For the text-containing cell, return its midpoint in (x, y) coordinate format. 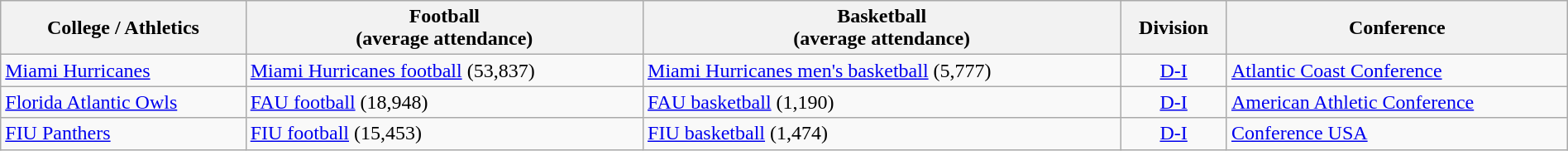
Atlantic Coast Conference (1397, 71)
Conference (1397, 28)
College / Athletics (123, 28)
FAU basketball (1,190) (882, 102)
FIU Panthers (123, 134)
Miami Hurricanes (123, 71)
FAU football (18,948) (444, 102)
FIU football (15,453) (444, 134)
FIU basketball (1,474) (882, 134)
Football (average attendance) (444, 28)
Florida Atlantic Owls (123, 102)
Division (1174, 28)
American Athletic Conference (1397, 102)
Basketball (average attendance) (882, 28)
Miami Hurricanes football (53,837) (444, 71)
Conference USA (1397, 134)
Miami Hurricanes men's basketball (5,777) (882, 71)
